Provide the (x, y) coordinate of the cell's center where the given text is located.  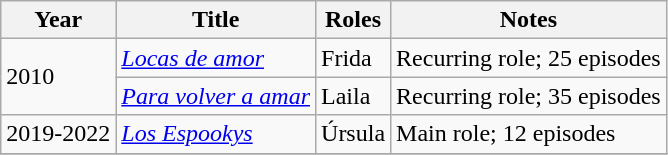
Para volver a amar (216, 96)
Roles (354, 20)
Los Espookys (216, 134)
Laila (354, 96)
Recurring role; 35 episodes (529, 96)
2019-2022 (58, 134)
Locas de amor (216, 58)
Notes (529, 20)
Title (216, 20)
Recurring role; 25 episodes (529, 58)
Úrsula (354, 134)
Frida (354, 58)
Main role; 12 episodes (529, 134)
2010 (58, 77)
Year (58, 20)
